For the text-containing cell, return its midpoint in (x, y) coordinate format. 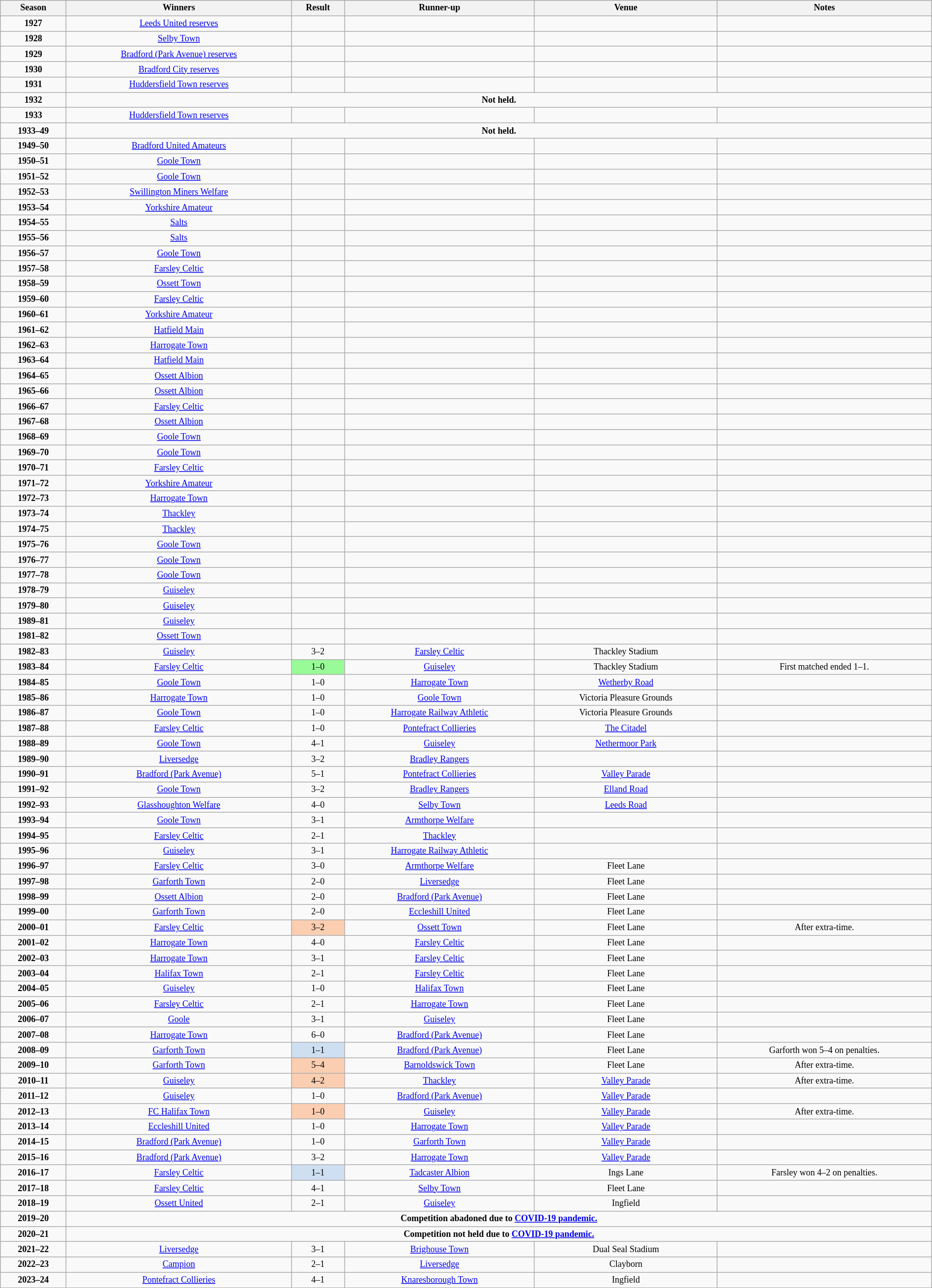
2008–09 (33, 1050)
2013–14 (33, 1127)
3–0 (318, 866)
1954–55 (33, 222)
Bradford (Park Avenue) reserves (179, 54)
Bradford City reserves (179, 69)
Winners (179, 8)
1995–96 (33, 850)
5–1 (318, 774)
Knaresborough Town (439, 1280)
Campion (179, 1264)
2007–08 (33, 1034)
1968–69 (33, 438)
1998–99 (33, 897)
2017–18 (33, 1188)
1955–56 (33, 238)
Result (318, 8)
1987–88 (33, 729)
1985–86 (33, 697)
4–2 (318, 1081)
1933–49 (33, 131)
1957–58 (33, 268)
Glasshoughton Welfare (179, 805)
1950–51 (33, 161)
2014–15 (33, 1142)
2004–05 (33, 989)
1989–81 (33, 621)
Competition not held due to COVID-19 pandemic. (499, 1234)
2021–22 (33, 1250)
2016–17 (33, 1173)
1966–67 (33, 406)
Nethermoor Park (626, 743)
2012–13 (33, 1111)
1967–68 (33, 422)
2003–04 (33, 973)
1990–91 (33, 774)
Barnoldswick Town (439, 1066)
1959–60 (33, 299)
1982–83 (33, 652)
2022–23 (33, 1264)
1964–65 (33, 376)
1979–80 (33, 606)
Swillington Miners Welfare (179, 192)
1970–71 (33, 468)
1976–77 (33, 559)
1931 (33, 85)
2001–02 (33, 943)
1997–98 (33, 882)
1975–76 (33, 545)
2023–24 (33, 1280)
1951–52 (33, 177)
1930 (33, 69)
1965–66 (33, 391)
1960–61 (33, 315)
Tadcaster Albion (439, 1173)
Notes (824, 8)
1949–50 (33, 146)
Competition abadoned due to COVID-19 pandemic. (499, 1218)
1986–87 (33, 713)
1932 (33, 100)
1983–84 (33, 667)
1963–64 (33, 361)
1928 (33, 38)
Ings Lane (626, 1173)
2019–20 (33, 1218)
1929 (33, 54)
1927 (33, 24)
2005–06 (33, 1004)
1958–59 (33, 284)
First matched ended 1–1. (824, 667)
Runner-up (439, 8)
FC Halifax Town (179, 1111)
Clayborn (626, 1264)
2020–21 (33, 1234)
1933 (33, 115)
2010–11 (33, 1081)
1952–53 (33, 192)
1991–92 (33, 790)
1972–73 (33, 498)
Leeds United reserves (179, 24)
1977–78 (33, 575)
1999–00 (33, 912)
5–4 (318, 1066)
1953–54 (33, 207)
1988–89 (33, 743)
1974–75 (33, 529)
1973–74 (33, 513)
Wetherby Road (626, 682)
1984–85 (33, 682)
2015–16 (33, 1157)
1961–62 (33, 329)
Brighouse Town (439, 1250)
Ossett United (179, 1203)
Leeds Road (626, 805)
1956–57 (33, 254)
1992–93 (33, 805)
2006–07 (33, 1020)
1971–72 (33, 483)
The Citadel (626, 729)
2018–19 (33, 1203)
2000–01 (33, 927)
Garforth won 5–4 on penalties. (824, 1050)
2002–03 (33, 958)
1978–79 (33, 590)
6–0 (318, 1034)
Bradford United Amateurs (179, 146)
1993–94 (33, 820)
Venue (626, 8)
1994–95 (33, 836)
Dual Seal Stadium (626, 1250)
1969–70 (33, 452)
Season (33, 8)
2011–12 (33, 1096)
2009–10 (33, 1066)
1996–97 (33, 866)
1981–82 (33, 636)
Goole (179, 1020)
Elland Road (626, 790)
Farsley won 4–2 on penalties. (824, 1173)
1989–90 (33, 759)
1962–63 (33, 345)
